Provide the [X, Y] coordinate of the cell's center where the given text is located.  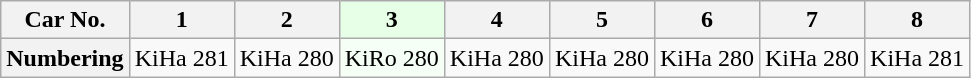
6 [706, 20]
4 [496, 20]
Numbering [65, 58]
8 [918, 20]
2 [286, 20]
Car No. [65, 20]
7 [812, 20]
1 [182, 20]
3 [392, 20]
5 [602, 20]
KiRo 280 [392, 58]
